From the cell containing the given text, extract its center point as [x, y] coordinate. 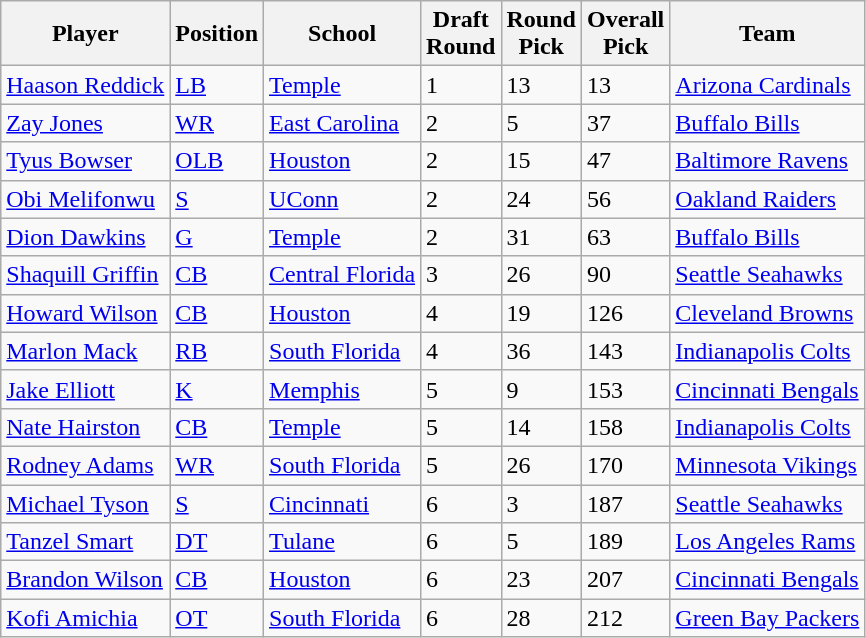
Oakland Raiders [768, 199]
Kofi Amichia [86, 618]
14 [541, 427]
OT [217, 618]
K [217, 389]
170 [625, 465]
Team [768, 34]
Rodney Adams [86, 465]
Central Florida [342, 275]
Tanzel Smart [86, 542]
OLB [217, 161]
School [342, 34]
Brandon Wilson [86, 580]
189 [625, 542]
Howard Wilson [86, 313]
36 [541, 351]
G [217, 237]
9 [541, 389]
47 [625, 161]
Green Bay Packers [768, 618]
Position [217, 34]
East Carolina [342, 123]
Player [86, 34]
UConn [342, 199]
Arizona Cardinals [768, 85]
15 [541, 161]
Zay Jones [86, 123]
Tyus Bowser [86, 161]
OverallPick [625, 34]
31 [541, 237]
1 [461, 85]
187 [625, 503]
Nate Hairston [86, 427]
Cincinnati [342, 503]
Jake Elliott [86, 389]
Tulane [342, 542]
143 [625, 351]
DT [217, 542]
Dion Dawkins [86, 237]
28 [541, 618]
153 [625, 389]
37 [625, 123]
LB [217, 85]
Shaquill Griffin [86, 275]
Baltimore Ravens [768, 161]
RoundPick [541, 34]
19 [541, 313]
Michael Tyson [86, 503]
207 [625, 580]
DraftRound [461, 34]
Cleveland Browns [768, 313]
Marlon Mack [86, 351]
23 [541, 580]
158 [625, 427]
90 [625, 275]
56 [625, 199]
Memphis [342, 389]
63 [625, 237]
Obi Melifonwu [86, 199]
Minnesota Vikings [768, 465]
24 [541, 199]
126 [625, 313]
RB [217, 351]
Haason Reddick [86, 85]
Los Angeles Rams [768, 542]
212 [625, 618]
